Return (x, y) of the center of cell containing provided text 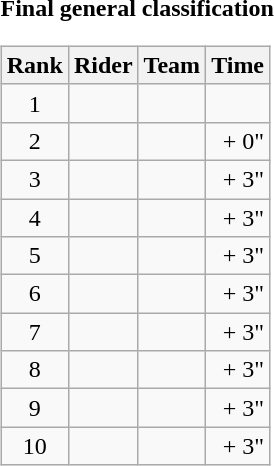
Team (172, 65)
8 (34, 370)
7 (34, 332)
Rank (34, 65)
1 (34, 103)
2 (34, 141)
9 (34, 408)
6 (34, 294)
3 (34, 179)
5 (34, 256)
4 (34, 217)
+ 0" (238, 141)
Time (238, 65)
Rider (103, 65)
10 (34, 446)
